Return the (x, y) coordinate for the center point of the cell that contains the specified text.  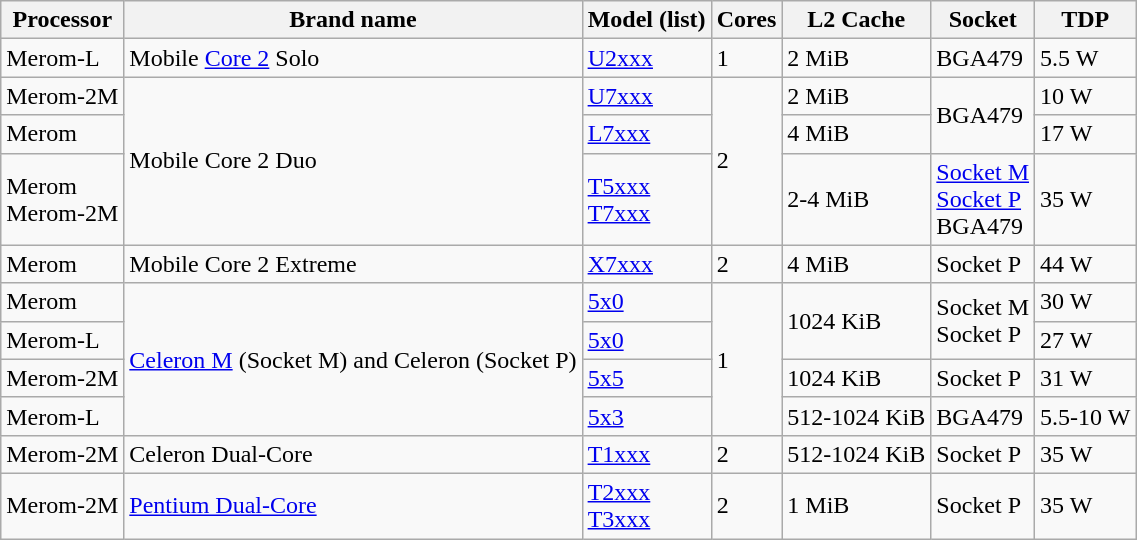
27 W (1086, 340)
Cores (746, 20)
5.5-10 W (1086, 416)
10 W (1086, 96)
L7xxx (646, 134)
Celeron Dual-Core (353, 454)
30 W (1086, 302)
MeromMerom-2M (62, 199)
Socket MSocket PBGA479 (983, 199)
Mobile Core 2 Solo (353, 58)
T2xxxT3xxx (646, 506)
Socket (983, 20)
X7xxx (646, 264)
31 W (1086, 378)
5.5 W (1086, 58)
17 W (1086, 134)
5x3 (646, 416)
Mobile Core 2 Duo (353, 161)
U2xxx (646, 58)
44 W (1086, 264)
Pentium Dual-Core (353, 506)
TDP (1086, 20)
Processor (62, 20)
2-4 MiB (856, 199)
L2 Cache (856, 20)
T5xxxT7xxx (646, 199)
Mobile Core 2 Extreme (353, 264)
Socket MSocket P (983, 321)
5x5 (646, 378)
Model (list) (646, 20)
U7xxx (646, 96)
T1xxx (646, 454)
Celeron M (Socket M) and Celeron (Socket P) (353, 359)
Brand name (353, 20)
1 MiB (856, 506)
